Return the [x, y] coordinate for the center point of the cell that contains the specified text.  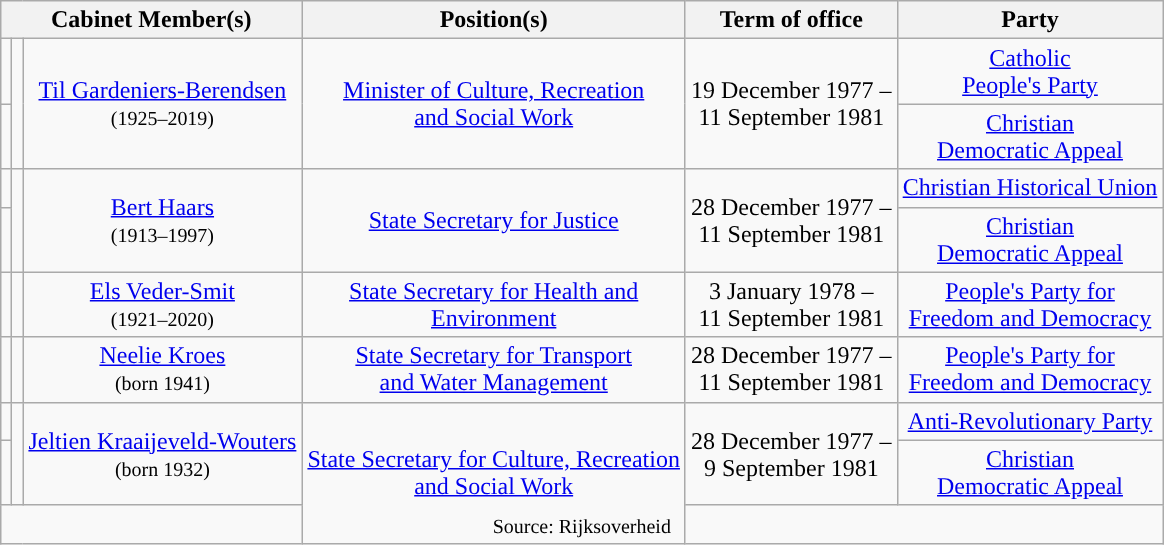
Til Gardeniers-Berendsen (1925–2019) [162, 104]
Term of office [791, 20]
Minister of Culture, Recreation and Social Work [494, 104]
State Secretary for Health and Environment [494, 304]
Party [1030, 20]
Bert Haars (1913–1997) [162, 220]
19 December 1977 – 11 September 1981 [791, 104]
Christian Historical Union [1030, 188]
Els Veder-Smit (1921–2020) [162, 304]
Catholic People's Party [1030, 72]
State Secretary for Justice [494, 220]
Anti-Revolutionary Party [1030, 421]
Position(s) [494, 20]
Jeltien Kraaijeveld-Wouters (born 1932) [162, 454]
3 January 1978 – 11 September 1981 [791, 304]
Cabinet Member(s) [152, 20]
Neelie Kroes (born 1941) [162, 370]
State Secretary for Culture, Recreation and Social Work [494, 472]
State Secretary for Transport and Water Management [494, 370]
Source: Rijksoverheid [582, 524]
28 December 1977 – 9 September 1981 [791, 454]
